Return [X, Y] of the center of cell containing provided text 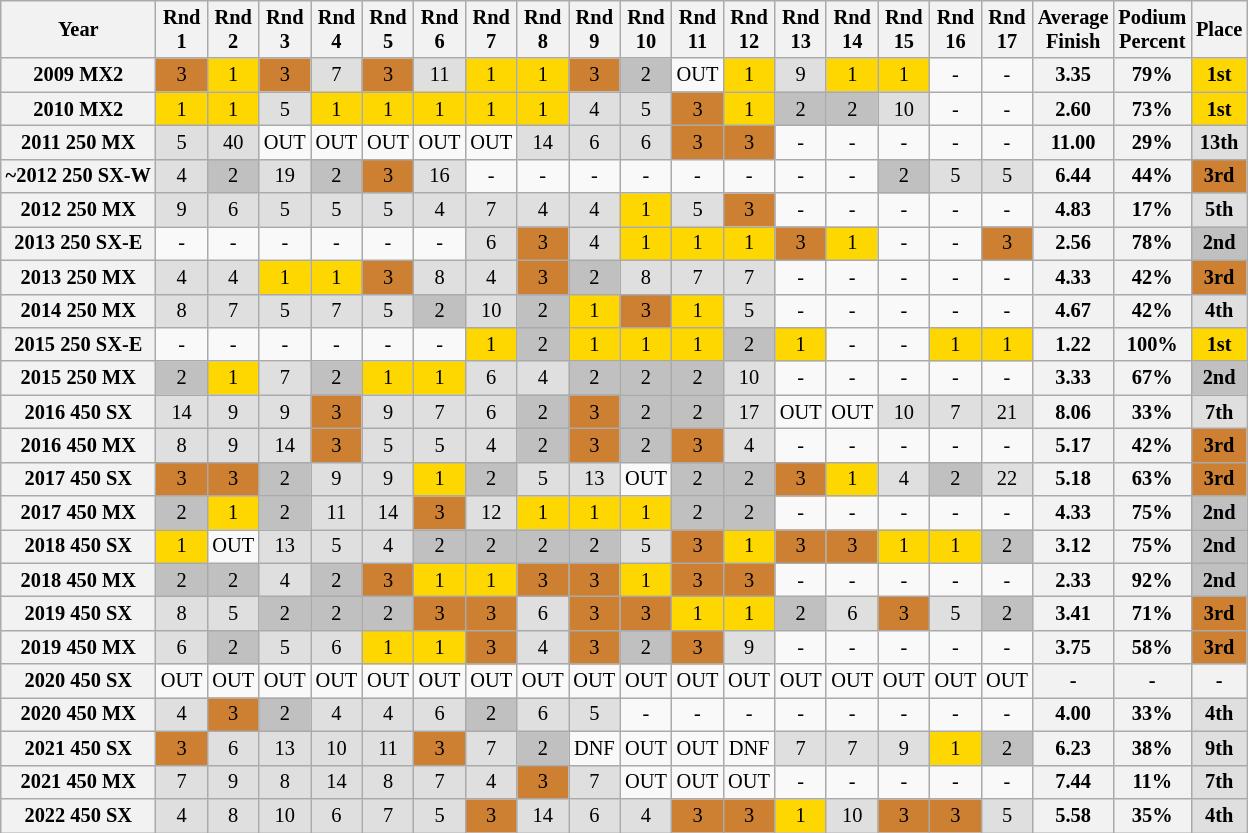
2015 250 SX-E [78, 344]
2020 450 MX [78, 714]
Rnd1 [182, 29]
AverageFinish [1074, 29]
4.67 [1074, 311]
Rnd3 [285, 29]
3.35 [1074, 75]
Rnd14 [852, 29]
Year [78, 29]
11.00 [1074, 142]
38% [1152, 748]
17 [749, 412]
7.44 [1074, 782]
19 [285, 176]
3.33 [1074, 378]
35% [1152, 815]
29% [1152, 142]
2020 450 SX [78, 681]
4.83 [1074, 210]
6.23 [1074, 748]
4.00 [1074, 714]
1.22 [1074, 344]
78% [1152, 243]
44% [1152, 176]
12 [491, 513]
Rnd16 [956, 29]
92% [1152, 580]
Rnd5 [388, 29]
73% [1152, 109]
2015 250 MX [78, 378]
71% [1152, 613]
67% [1152, 378]
2.60 [1074, 109]
Rnd13 [801, 29]
Rnd4 [337, 29]
Rnd11 [698, 29]
2010 MX2 [78, 109]
5th [1219, 210]
17% [1152, 210]
Rnd2 [233, 29]
2014 250 MX [78, 311]
3.41 [1074, 613]
11% [1152, 782]
PodiumPercent [1152, 29]
Rnd6 [440, 29]
Rnd12 [749, 29]
9th [1219, 748]
~2012 250 SX-W [78, 176]
2009 MX2 [78, 75]
2019 450 SX [78, 613]
8.06 [1074, 412]
Rnd15 [904, 29]
2022 450 SX [78, 815]
2.33 [1074, 580]
2011 250 MX [78, 142]
2019 450 MX [78, 647]
2.56 [1074, 243]
2021 450 SX [78, 748]
2018 450 SX [78, 546]
3.75 [1074, 647]
3.12 [1074, 546]
2012 250 MX [78, 210]
63% [1152, 479]
2013 250 MX [78, 277]
2013 250 SX-E [78, 243]
Rnd10 [646, 29]
21 [1007, 412]
13th [1219, 142]
Rnd17 [1007, 29]
5.58 [1074, 815]
Rnd7 [491, 29]
2017 450 SX [78, 479]
100% [1152, 344]
2017 450 MX [78, 513]
22 [1007, 479]
Rnd8 [543, 29]
6.44 [1074, 176]
16 [440, 176]
40 [233, 142]
Place [1219, 29]
5.17 [1074, 445]
Rnd9 [595, 29]
2016 450 SX [78, 412]
2018 450 MX [78, 580]
5.18 [1074, 479]
2021 450 MX [78, 782]
58% [1152, 647]
79% [1152, 75]
2016 450 MX [78, 445]
